Return the [X, Y] coordinate for the center point of the cell that contains the specified text.  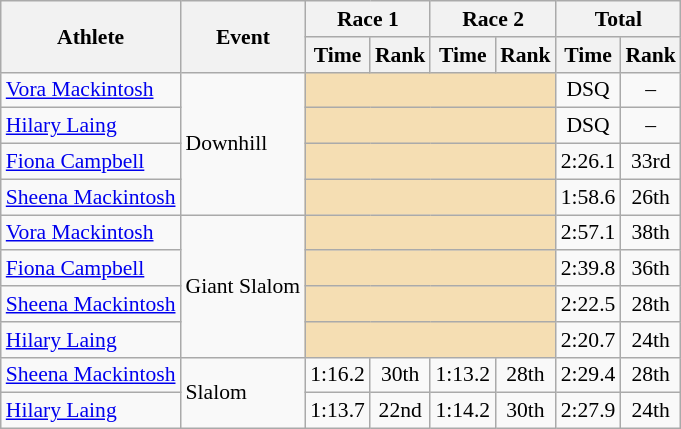
1:13.2 [462, 375]
38th [650, 233]
Race 2 [492, 19]
1:14.2 [462, 411]
Total [618, 19]
Downhill [244, 143]
2:22.5 [588, 304]
22nd [400, 411]
2:29.4 [588, 375]
Event [244, 36]
1:13.7 [338, 411]
2:39.8 [588, 269]
Athlete [91, 36]
1:58.6 [588, 197]
Race 1 [368, 19]
1:16.2 [338, 375]
Slalom [244, 392]
2:57.1 [588, 233]
36th [650, 269]
2:20.7 [588, 340]
2:27.9 [588, 411]
26th [650, 197]
33rd [650, 162]
2:26.1 [588, 162]
Giant Slalom [244, 286]
